Detect which cell encompasses the target text, then output its (x, y) center coordinate. 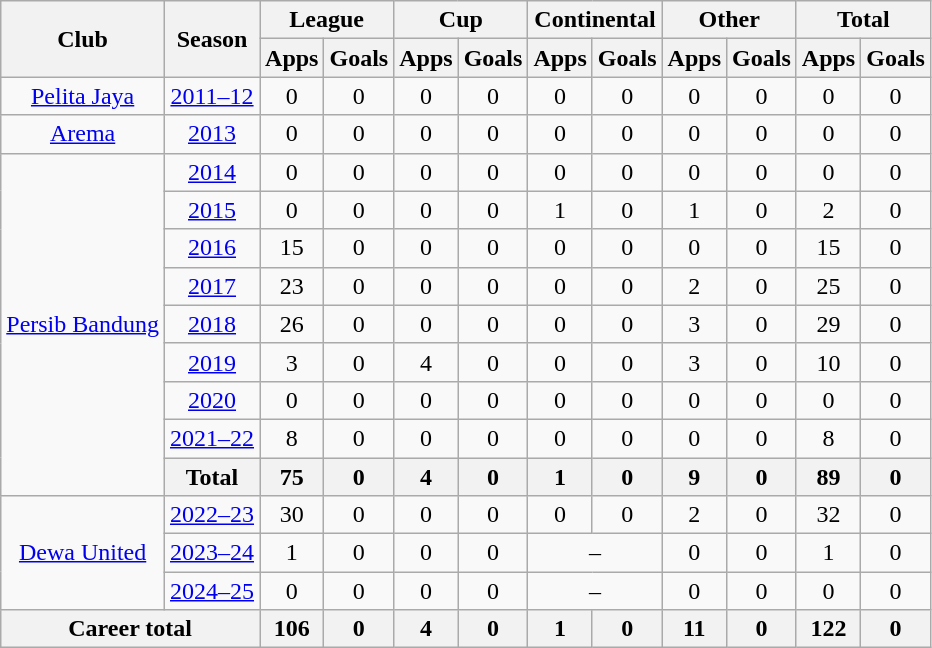
75 (292, 477)
Other (729, 20)
2013 (212, 134)
Career total (130, 629)
Persib Bandung (83, 324)
30 (292, 515)
2024–25 (212, 591)
106 (292, 629)
23 (292, 286)
Cup (461, 20)
Dewa United (83, 553)
Season (212, 39)
2021–22 (212, 438)
2020 (212, 400)
9 (694, 477)
2017 (212, 286)
Continental (595, 20)
2019 (212, 362)
32 (828, 515)
2023–24 (212, 553)
26 (292, 324)
2016 (212, 248)
2015 (212, 210)
2018 (212, 324)
25 (828, 286)
Pelita Jaya (83, 96)
Arema (83, 134)
2011–12 (212, 96)
89 (828, 477)
League (327, 20)
11 (694, 629)
2014 (212, 172)
10 (828, 362)
122 (828, 629)
Club (83, 39)
29 (828, 324)
2022–23 (212, 515)
